Search for the cell housing the specified text and yield its [X, Y] center coordinate. 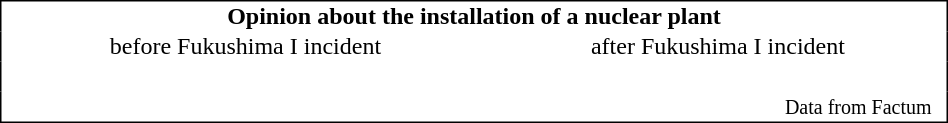
before Fukushima I incident [246, 47]
Opinion about the installation of a nuclear plant [474, 16]
Data from Factum [474, 108]
after Fukushima I incident [718, 47]
